Provide the [x, y] coordinate of the cell's center where the given text is located.  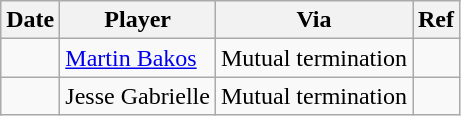
Ref [436, 20]
Via [314, 20]
Martin Bakos [138, 58]
Date [30, 20]
Jesse Gabrielle [138, 96]
Player [138, 20]
